For the text-containing cell, return its midpoint in [x, y] coordinate format. 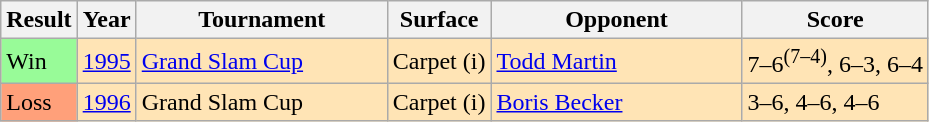
Year [106, 20]
1996 [106, 102]
Surface [439, 20]
Opponent [616, 20]
Loss [39, 102]
Todd Martin [616, 62]
3–6, 4–6, 4–6 [835, 102]
1995 [106, 62]
Boris Becker [616, 102]
Result [39, 20]
Score [835, 20]
Tournament [262, 20]
Win [39, 62]
7–6(7–4), 6–3, 6–4 [835, 62]
